For the text-containing cell, return its midpoint in [x, y] coordinate format. 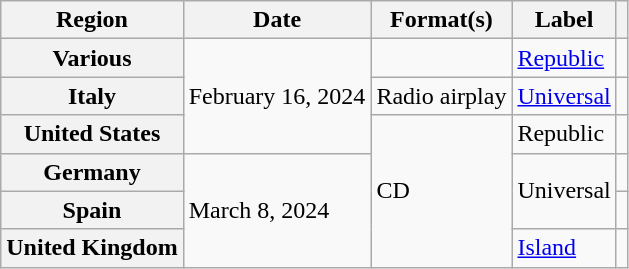
Various [92, 58]
CD [442, 191]
United Kingdom [92, 248]
Label [564, 20]
Date [277, 20]
March 8, 2024 [277, 210]
United States [92, 134]
Radio airplay [442, 96]
Format(s) [442, 20]
Spain [92, 210]
Germany [92, 172]
Italy [92, 96]
February 16, 2024 [277, 96]
Region [92, 20]
Island [564, 248]
